Capture the cell that displays the provided text and extract its (X, Y) central coordinate. 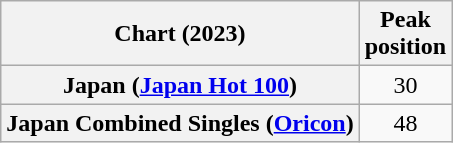
30 (405, 85)
Peakposition (405, 34)
Chart (2023) (180, 34)
Japan Combined Singles (Oricon) (180, 123)
48 (405, 123)
Japan (Japan Hot 100) (180, 85)
